Locate the cell with the specified text and output its [X, Y] center coordinate. 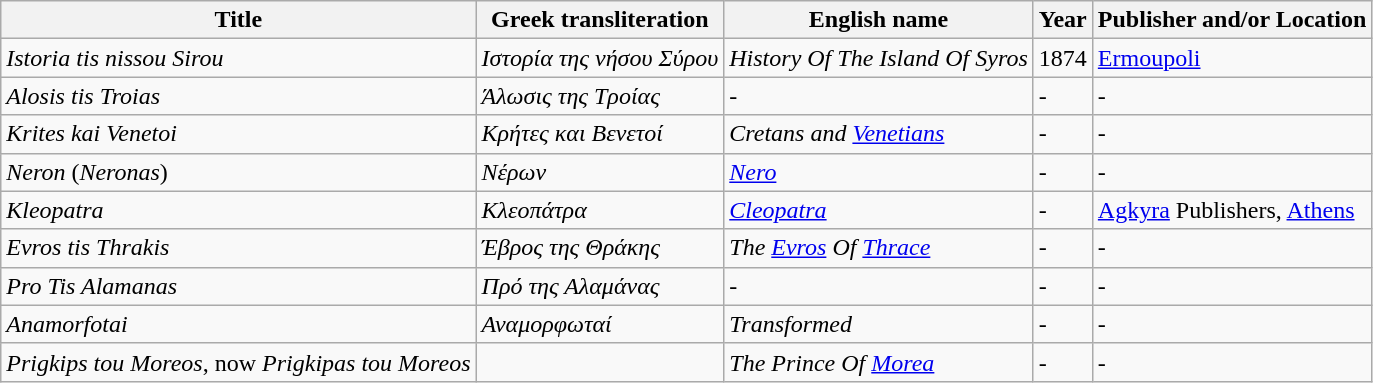
Krites kai Venetoi [238, 134]
Istoria tis nissou Sirou [238, 58]
Neron (Neronas) [238, 172]
Ιστορία της νήσου Σύρου [600, 58]
1874 [1062, 58]
Transformed [879, 324]
Agkyra Publishers, Athens [1232, 210]
Cleopatra [879, 210]
Alosis tis Troias [238, 96]
Prigkips tou Moreos, now Prigkipas tou Moreos [238, 362]
Κρήτες και Βενετοί [600, 134]
Έβρος της Θράκης [600, 248]
Evros tis Thrakis [238, 248]
Greek transliteration [600, 20]
English name [879, 20]
Άλωσις της Τροίας [600, 96]
Title [238, 20]
Pro Tis Alamanas [238, 286]
Year [1062, 20]
Anamorfotai [238, 324]
Publisher and/or Location [1232, 20]
Κλεοπάτρα [600, 210]
The Prince Of Morea [879, 362]
History Of The Island Of Syros [879, 58]
Kleopatra [238, 210]
Cretans and Venetians [879, 134]
Ermoupoli [1232, 58]
Νέρων [600, 172]
Nero [879, 172]
Αναμορφωταί [600, 324]
Πρό της Αλαμάνας [600, 286]
The Evros Of Thrace [879, 248]
